Find where the given text appears and provide that cell's center as (X, Y) coordinate. 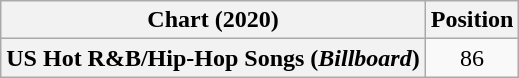
86 (472, 58)
US Hot R&B/Hip-Hop Songs (Billboard) (213, 58)
Position (472, 20)
Chart (2020) (213, 20)
